Locate the cell with the specified text and output its (X, Y) center coordinate. 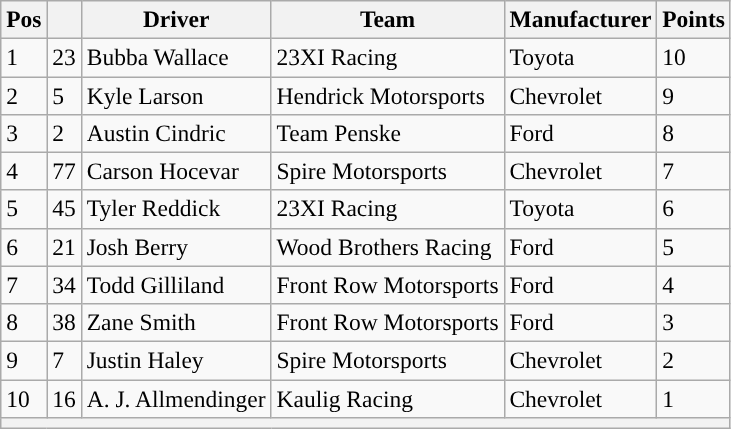
Austin Cindric (176, 133)
38 (64, 322)
Bubba Wallace (176, 57)
Josh Berry (176, 247)
Kyle Larson (176, 95)
77 (64, 171)
Tyler Reddick (176, 209)
A. J. Allmendinger (176, 398)
Todd Gilliland (176, 285)
21 (64, 247)
16 (64, 398)
34 (64, 285)
Justin Haley (176, 360)
Wood Brothers Racing (388, 247)
Pos (24, 19)
Kaulig Racing (388, 398)
23 (64, 57)
Points (694, 19)
45 (64, 209)
Driver (176, 19)
Hendrick Motorsports (388, 95)
Carson Hocevar (176, 171)
Zane Smith (176, 322)
Manufacturer (580, 19)
Team (388, 19)
Team Penske (388, 133)
